Determine the (x, y) coordinate at the center of the cell enclosing the given text.  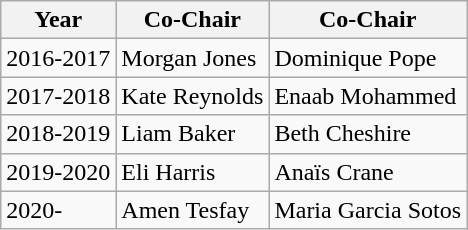
Beth Cheshire (368, 134)
2020- (58, 210)
Anaïs Crane (368, 172)
Dominique Pope (368, 58)
2017-2018 (58, 96)
2018-2019 (58, 134)
Amen Tesfay (192, 210)
Year (58, 20)
Eli Harris (192, 172)
2016-2017 (58, 58)
Enaab Mohammed (368, 96)
Kate Reynolds (192, 96)
Maria Garcia Sotos (368, 210)
Liam Baker (192, 134)
2019-2020 (58, 172)
Morgan Jones (192, 58)
